Locate the cell with the specified text and output its (X, Y) center coordinate. 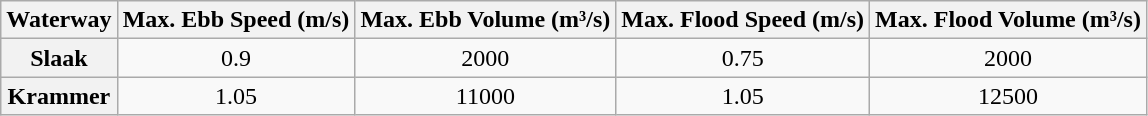
0.75 (743, 58)
Krammer (59, 96)
Max. Ebb Speed (m/s) (236, 20)
Waterway (59, 20)
0.9 (236, 58)
Slaak (59, 58)
Max. Ebb Volume (m³/s) (486, 20)
Max. Flood Speed (m/s) (743, 20)
11000 (486, 96)
12500 (1008, 96)
Max. Flood Volume (m³/s) (1008, 20)
